Find where the given text appears and provide that cell's center as [X, Y] coordinate. 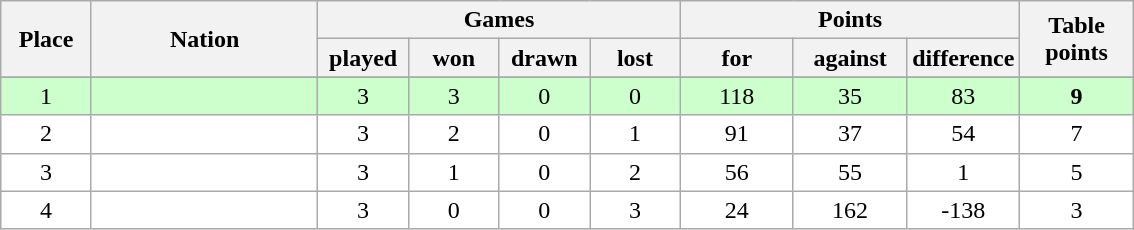
118 [736, 96]
lost [636, 58]
for [736, 58]
35 [850, 96]
Games [499, 20]
difference [964, 58]
24 [736, 210]
won [454, 58]
4 [46, 210]
5 [1076, 172]
drawn [544, 58]
9 [1076, 96]
Points [850, 20]
7 [1076, 134]
56 [736, 172]
Place [46, 39]
-138 [964, 210]
against [850, 58]
83 [964, 96]
played [364, 58]
54 [964, 134]
162 [850, 210]
91 [736, 134]
Nation [204, 39]
55 [850, 172]
Tablepoints [1076, 39]
37 [850, 134]
